Pinpoint the cell where the given text exists, returning its (X, Y) midpoint coordinate. 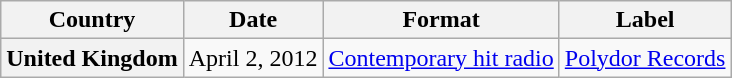
Label (645, 20)
April 2, 2012 (253, 58)
United Kingdom (92, 58)
Format (441, 20)
Contemporary hit radio (441, 58)
Date (253, 20)
Polydor Records (645, 58)
Country (92, 20)
